Pinpoint the cell where the given text exists, returning its [x, y] midpoint coordinate. 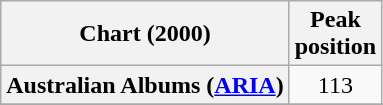
Peakposition [335, 34]
113 [335, 85]
Australian Albums (ARIA) [145, 85]
Chart (2000) [145, 34]
